Extract the [X, Y] coordinate from the center of the cell holding the provided text.  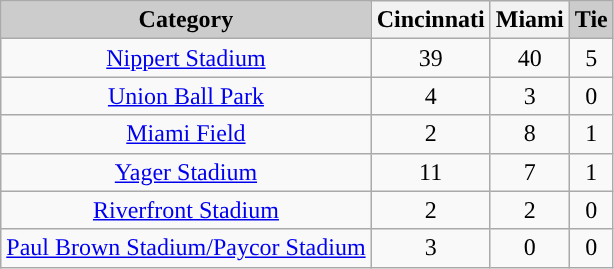
Union Ball Park [186, 96]
Tie [591, 20]
8 [530, 134]
4 [430, 96]
5 [591, 58]
Yager Stadium [186, 172]
Cincinnati [430, 20]
Nippert Stadium [186, 58]
Miami [530, 20]
Category [186, 20]
Paul Brown Stadium/Paycor Stadium [186, 248]
40 [530, 58]
Miami Field [186, 134]
Riverfront Stadium [186, 210]
7 [530, 172]
39 [430, 58]
11 [430, 172]
